Determine the (X, Y) coordinate at the center of the cell enclosing the given text.  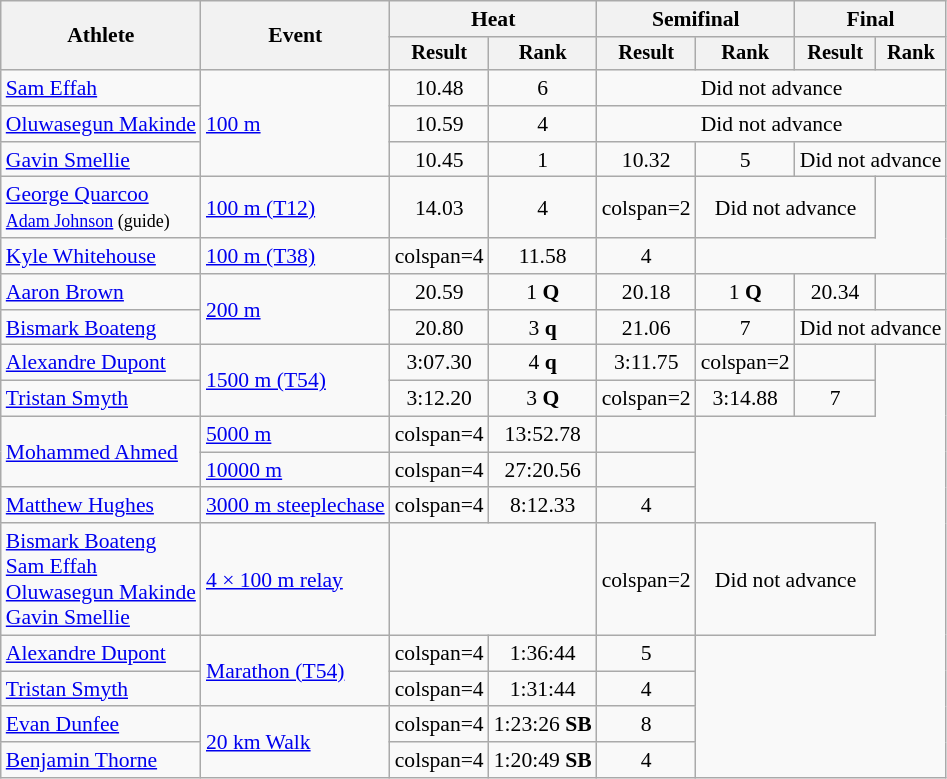
13:52.78 (543, 435)
20 km Walk (296, 742)
20.18 (646, 292)
5000 m (296, 435)
8 (646, 725)
3000 m steeplechase (296, 506)
10.48 (440, 88)
Semifinal (696, 19)
10.59 (440, 124)
Bismark Boateng (101, 328)
Evan Dunfee (101, 725)
Gavin Smellie (101, 160)
Aaron Brown (101, 292)
Benjamin Thorne (101, 760)
200 m (296, 310)
8:12.33 (543, 506)
Oluwasegun Makinde (101, 124)
Final (871, 19)
Sam Effah (101, 88)
3:12.20 (440, 399)
Event (296, 36)
3:14.88 (746, 399)
10000 m (296, 470)
20.80 (440, 328)
14.03 (440, 208)
6 (543, 88)
Kyle Whitehouse (101, 256)
3 q (543, 328)
1:20:49 SB (543, 760)
4 q (543, 363)
10.45 (440, 160)
1:36:44 (543, 654)
11.58 (543, 256)
21.06 (646, 328)
Athlete (101, 36)
20.59 (440, 292)
3:11.75 (646, 363)
3:07.30 (440, 363)
Marathon (T54) (296, 672)
1500 m (T54) (296, 380)
George QuarcooAdam Johnson (guide) (101, 208)
1:23:26 SB (543, 725)
3 Q (543, 399)
Heat (494, 19)
1 (543, 160)
4 × 100 m relay (296, 579)
Bismark BoatengSam EffahOluwasegun MakindeGavin Smellie (101, 579)
100 m (T12) (296, 208)
27:20.56 (543, 470)
10.32 (646, 160)
100 m (T38) (296, 256)
100 m (296, 124)
Matthew Hughes (101, 506)
1:31:44 (543, 689)
Mohammed Ahmed (101, 452)
20.34 (836, 292)
